Detect which cell encompasses the target text, then output its (x, y) center coordinate. 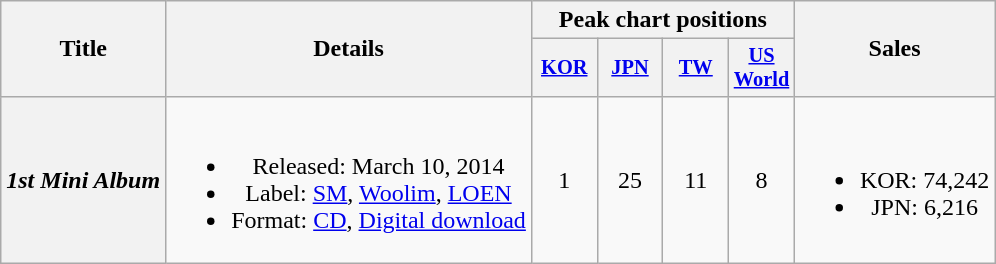
Details (349, 49)
JPN (630, 68)
25 (630, 180)
KOR (564, 68)
USWorld (762, 68)
Title (84, 49)
Peak chart positions (662, 20)
TW (696, 68)
1 (564, 180)
1st Mini Album (84, 180)
Released: March 10, 2014Label: SM, Woolim, LOENFormat: CD, Digital download (349, 180)
8 (762, 180)
Sales (894, 49)
11 (696, 180)
KOR: 74,242JPN: 6,216 (894, 180)
